From the cell containing the given text, extract its center point as (X, Y) coordinate. 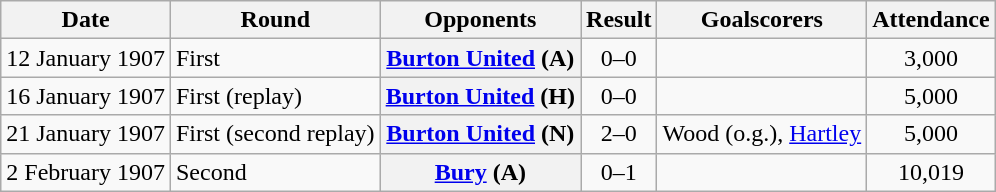
Attendance (931, 20)
Burton United (A) (480, 58)
Burton United (N) (480, 134)
0–1 (619, 172)
Opponents (480, 20)
12 January 1907 (86, 58)
16 January 1907 (86, 96)
2–0 (619, 134)
Bury (A) (480, 172)
First (replay) (275, 96)
Goalscorers (762, 20)
3,000 (931, 58)
Round (275, 20)
Burton United (H) (480, 96)
First (275, 58)
Date (86, 20)
21 January 1907 (86, 134)
Wood (o.g.), Hartley (762, 134)
Result (619, 20)
Second (275, 172)
10,019 (931, 172)
First (second replay) (275, 134)
2 February 1907 (86, 172)
